Return the (x, y) coordinate for the center point of the cell that contains the specified text.  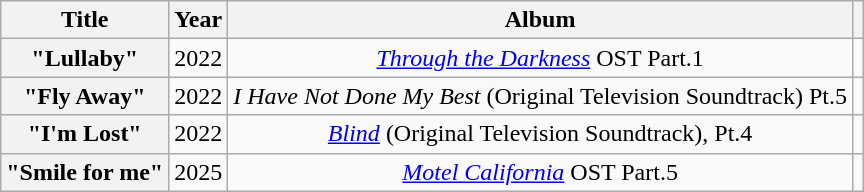
"I'm Lost" (85, 134)
"Lullaby" (85, 58)
Motel California OST Part.5 (540, 172)
I Have Not Done My Best (Original Television Soundtrack) Pt.5 (540, 96)
2025 (198, 172)
Album (540, 20)
"Fly Away" (85, 96)
Year (198, 20)
Through the Darkness OST Part.1 (540, 58)
Title (85, 20)
Blind (Original Television Soundtrack), Pt.4 (540, 134)
"Smile for me" (85, 172)
